Find where the given text appears and provide that cell's center as (X, Y) coordinate. 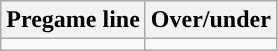
Over/under (210, 20)
Pregame line (74, 20)
